Locate the cell with the specified text and output its (x, y) center coordinate. 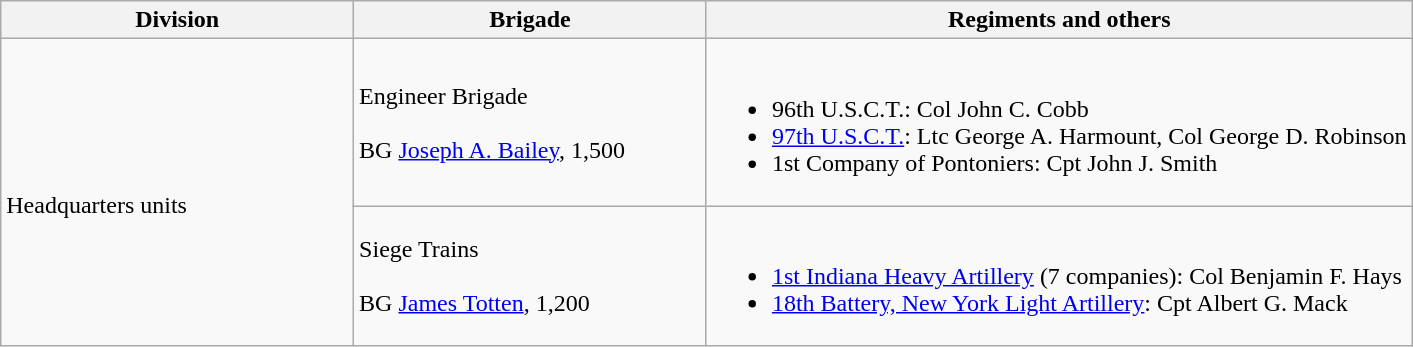
Siege Trains BG James Totten, 1,200 (530, 276)
Brigade (530, 20)
Engineer Brigade BG Joseph A. Bailey, 1,500 (530, 122)
1st Indiana Heavy Artillery (7 companies): Col Benjamin F. Hays18th Battery, New York Light Artillery: Cpt Albert G. Mack (1059, 276)
Division (178, 20)
Headquarters units (178, 192)
Regiments and others (1059, 20)
96th U.S.C.T.: Col John C. Cobb97th U.S.C.T.: Ltc George A. Harmount, Col George D. Robinson1st Company of Pontoniers: Cpt John J. Smith (1059, 122)
